Detect which cell encompasses the target text, then output its [X, Y] center coordinate. 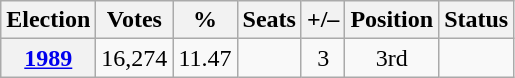
3rd [392, 58]
3 [322, 58]
Status [476, 20]
Position [392, 20]
1989 [48, 58]
Votes [134, 20]
11.47 [205, 58]
Seats [269, 20]
% [205, 20]
+/– [322, 20]
Election [48, 20]
16,274 [134, 58]
